Identify which cell holds the provided text, then report its (x, y) central coordinate. 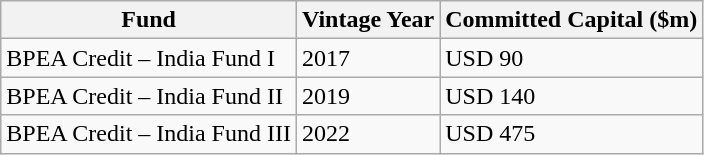
Vintage Year (368, 20)
BPEA Credit – India Fund III (149, 134)
BPEA Credit – India Fund I (149, 58)
Fund (149, 20)
BPEA Credit – India Fund II (149, 96)
2022 (368, 134)
2017 (368, 58)
USD 90 (572, 58)
USD 475 (572, 134)
Committed Capital ($m) (572, 20)
USD 140 (572, 96)
2019 (368, 96)
